Return the (X, Y) coordinate for the center point of the cell that contains the specified text.  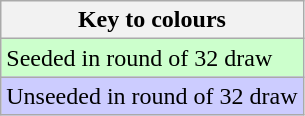
Key to colours (152, 20)
Unseeded in round of 32 draw (152, 96)
Seeded in round of 32 draw (152, 58)
